For the text-containing cell, return its midpoint in [X, Y] coordinate format. 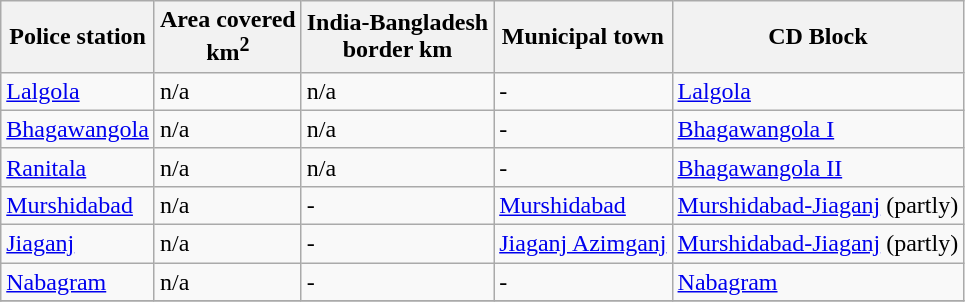
Police station [78, 37]
Municipal town [583, 37]
India-Bangladesh border km [397, 37]
Jiaganj [78, 244]
Jiaganj Azimganj [583, 244]
CD Block [818, 37]
Ranitala [78, 167]
Area coveredkm2 [228, 37]
Bhagawangola II [818, 167]
Bhagawangola I [818, 129]
Bhagawangola [78, 129]
